Provide the [x, y] coordinate of the cell's center where the given text is located.  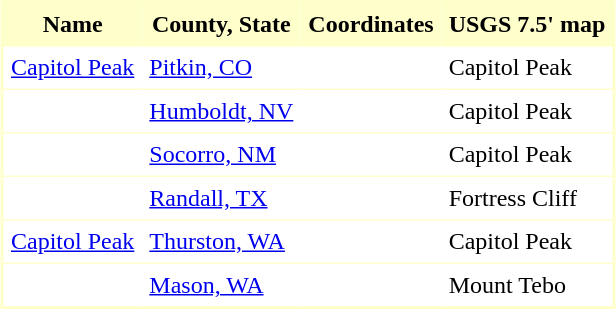
Socorro, NM [222, 155]
Humboldt, NV [222, 111]
Coordinates [371, 24]
County, State [222, 24]
Thurston, WA [222, 242]
Pitkin, CO [222, 68]
Mount Tebo [528, 285]
Randall, TX [222, 198]
Mason, WA [222, 285]
Fortress Cliff [528, 198]
Name [72, 24]
USGS 7.5' map [528, 24]
